Find where the given text appears and provide that cell's center as [x, y] coordinate. 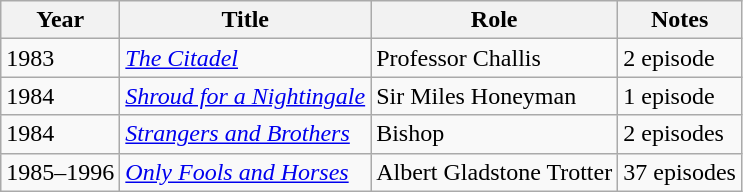
Albert Gladstone Trotter [494, 172]
1983 [60, 58]
The Citadel [246, 58]
Shroud for a Nightingale [246, 96]
Role [494, 20]
2 episodes [680, 134]
Strangers and Brothers [246, 134]
Year [60, 20]
Sir Miles Honeyman [494, 96]
1985–1996 [60, 172]
Only Fools and Horses [246, 172]
2 episode [680, 58]
Notes [680, 20]
37 episodes [680, 172]
Title [246, 20]
Professor Challis [494, 58]
Bishop [494, 134]
1 episode [680, 96]
